Identify which cell holds the provided text, then report its (x, y) central coordinate. 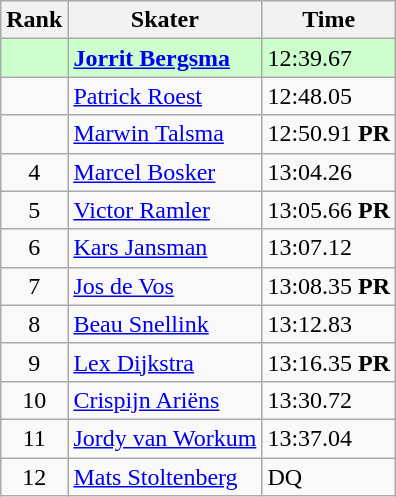
Rank (34, 20)
4 (34, 172)
13:05.66 PR (329, 210)
13:37.04 (329, 438)
13:16.35 PR (329, 362)
13:08.35 PR (329, 286)
Patrick Roest (165, 96)
13:30.72 (329, 400)
Skater (165, 20)
12:50.91 PR (329, 134)
Beau Snellink (165, 324)
6 (34, 248)
Victor Ramler (165, 210)
Jos de Vos (165, 286)
11 (34, 438)
13:12.83 (329, 324)
DQ (329, 477)
Mats Stoltenberg (165, 477)
10 (34, 400)
Marwin Talsma (165, 134)
Jordy van Workum (165, 438)
Lex Dijkstra (165, 362)
5 (34, 210)
9 (34, 362)
Crispijn Ariëns (165, 400)
8 (34, 324)
12:48.05 (329, 96)
13:07.12 (329, 248)
Jorrit Bergsma (165, 58)
12 (34, 477)
Marcel Bosker (165, 172)
7 (34, 286)
Kars Jansman (165, 248)
Time (329, 20)
13:04.26 (329, 172)
12:39.67 (329, 58)
